Detect which cell encompasses the target text, then output its [X, Y] center coordinate. 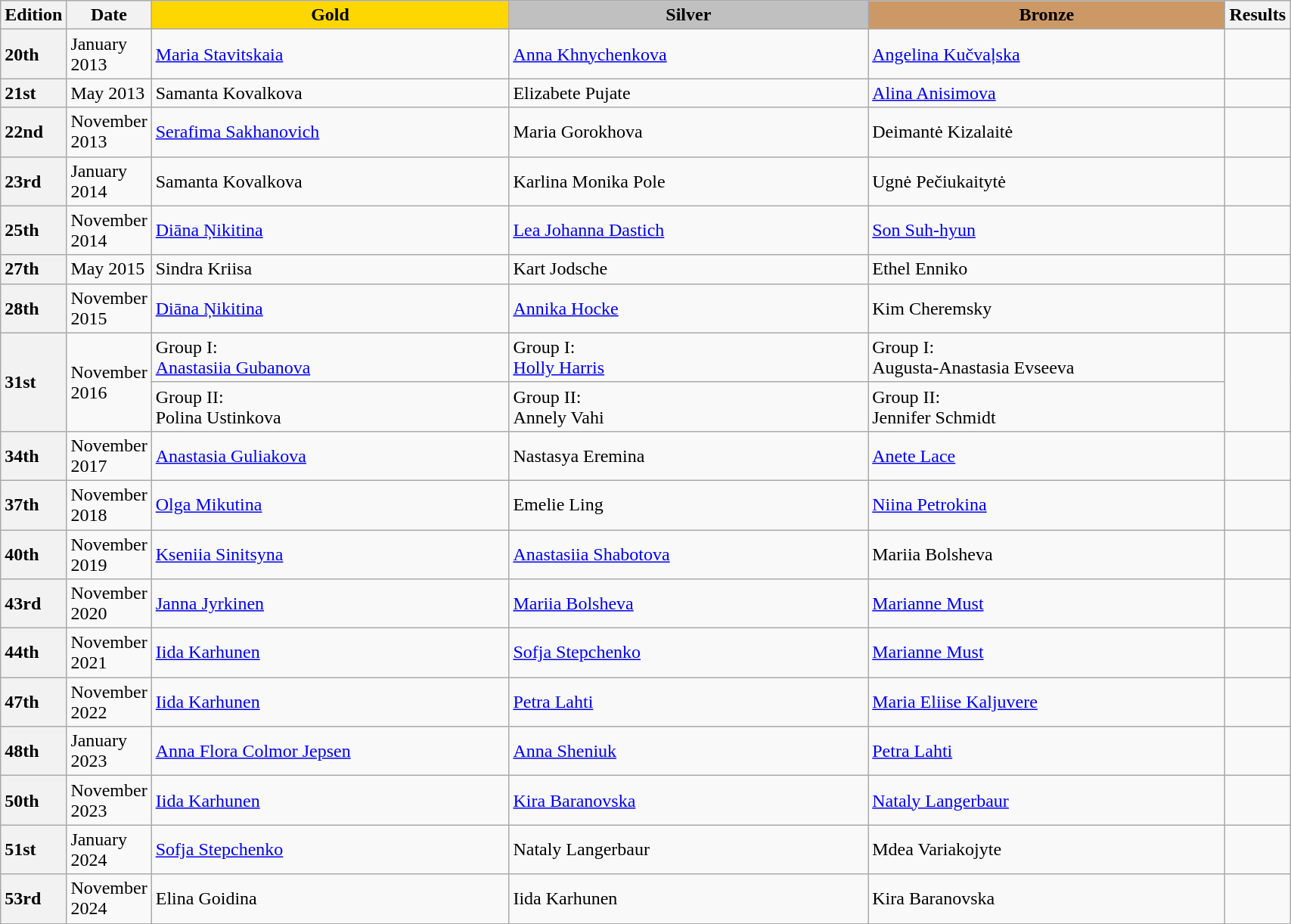
Alina Anisimova [1047, 93]
November 2018 [109, 505]
Group I: Holly Harris [688, 357]
Angelina Kučvaļska [1047, 54]
November 2024 [109, 898]
November 2015 [109, 309]
January 2014 [109, 181]
Son Suh-hyun [1047, 230]
40th [33, 553]
Elizabete Pujate [688, 93]
January 2024 [109, 850]
November 2014 [109, 230]
Elina Goidina [330, 898]
Deimantė Kizalaitė [1047, 132]
Nastasya Eremina [688, 455]
21st [33, 93]
27th [33, 269]
31st [33, 382]
Olga Mikutina [330, 505]
50th [33, 800]
Edition [33, 15]
Janna Jyrkinen [330, 603]
48th [33, 752]
37th [33, 505]
Bronze [1047, 15]
November 2023 [109, 800]
Date [109, 15]
November 2016 [109, 382]
Anna Flora Colmor Jepsen [330, 752]
Lea Johanna Dastich [688, 230]
November 2022 [109, 702]
Results [1258, 15]
Silver [688, 15]
Sindra Kriisa [330, 269]
22nd [33, 132]
Anastasiia Shabotova [688, 553]
November 2021 [109, 653]
November 2017 [109, 455]
34th [33, 455]
Emelie Ling [688, 505]
Annika Hocke [688, 309]
Gold [330, 15]
Maria Stavitskaia [330, 54]
20th [33, 54]
Kart Jodsche [688, 269]
January 2013 [109, 54]
28th [33, 309]
Mdea Variakojyte [1047, 850]
Anna Khnychenkova [688, 54]
May 2015 [109, 269]
Group II: Polina Ustinkova [330, 407]
Kim Cheremsky [1047, 309]
Group I: Anastasiia Gubanova [330, 357]
51st [33, 850]
43rd [33, 603]
Kseniia Sinitsyna [330, 553]
January 2023 [109, 752]
Anastasia Guliakova [330, 455]
47th [33, 702]
Group II: Annely Vahi [688, 407]
Maria Gorokhova [688, 132]
Group I: Augusta-Anastasia Evseeva [1047, 357]
Group II: Jennifer Schmidt [1047, 407]
Karlina Monika Pole [688, 181]
53rd [33, 898]
Niina Petrokina [1047, 505]
Maria Eliise Kaljuvere [1047, 702]
Ethel Enniko [1047, 269]
November 2019 [109, 553]
November 2013 [109, 132]
Serafima Sakhanovich [330, 132]
May 2013 [109, 93]
Anete Lace [1047, 455]
November 2020 [109, 603]
23rd [33, 181]
25th [33, 230]
Anna Sheniuk [688, 752]
44th [33, 653]
Ugnė Pečiukaitytė [1047, 181]
